Find where the given text appears and provide that cell's center as (x, y) coordinate. 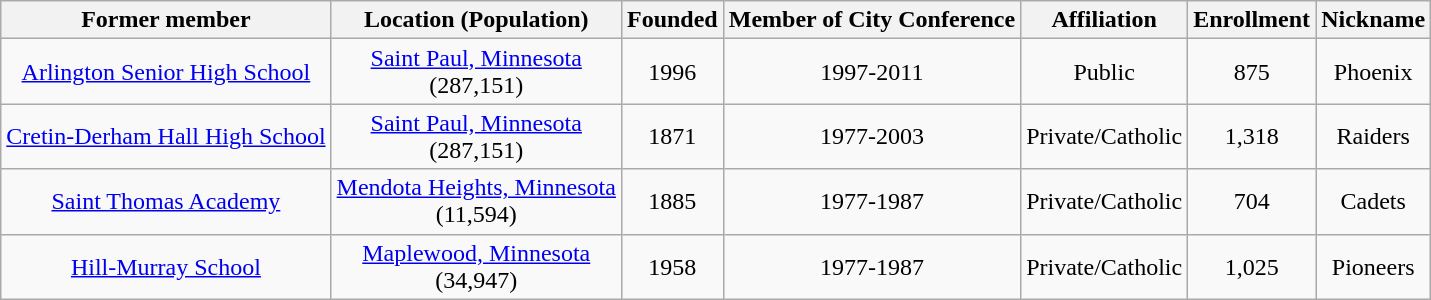
Former member (166, 20)
1,318 (1252, 136)
Affiliation (1104, 20)
1958 (672, 266)
Cretin-Derham Hall High School (166, 136)
1871 (672, 136)
Phoenix (1374, 72)
1885 (672, 202)
Cadets (1374, 202)
Member of City Conference (872, 20)
Nickname (1374, 20)
Hill-Murray School (166, 266)
1996 (672, 72)
Raiders (1374, 136)
Founded (672, 20)
Maplewood, Minnesota(34,947) (476, 266)
1997-2011 (872, 72)
Arlington Senior High School (166, 72)
704 (1252, 202)
Location (Population) (476, 20)
1,025 (1252, 266)
Pioneers (1374, 266)
Enrollment (1252, 20)
Public (1104, 72)
875 (1252, 72)
Saint Thomas Academy (166, 202)
1977-2003 (872, 136)
Mendota Heights, Minnesota(11,594) (476, 202)
